Capture the cell that displays the provided text and extract its (x, y) central coordinate. 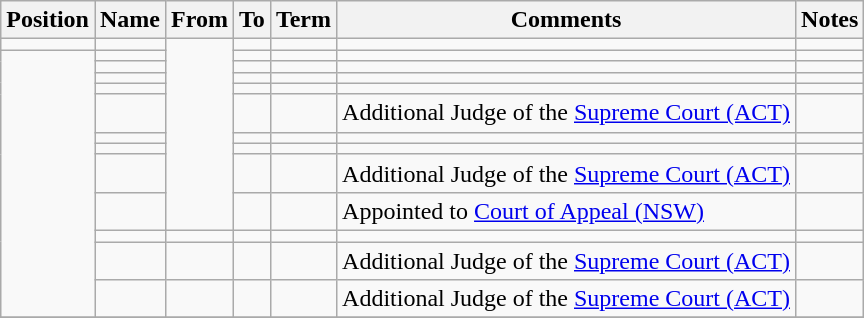
From (200, 20)
Appointed to Court of Appeal (NSW) (566, 211)
To (252, 20)
Position (48, 20)
Name (130, 20)
Term (303, 20)
Comments (566, 20)
Notes (830, 20)
